Provide the (x, y) coordinate of the cell's center where the given text is located.  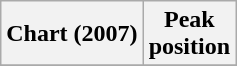
Chart (2007) (72, 34)
Peakposition (189, 34)
